Return [X, Y] of the center of cell containing provided text 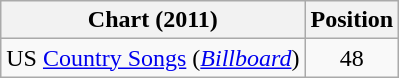
Position [352, 20]
Chart (2011) [153, 20]
48 [352, 58]
US Country Songs (Billboard) [153, 58]
